Pinpoint the cell where the given text exists, returning its (X, Y) midpoint coordinate. 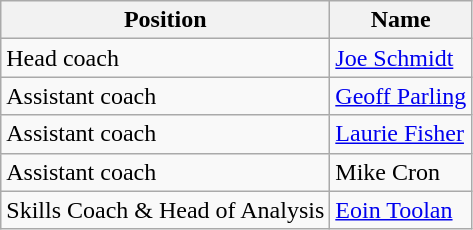
Name (401, 20)
Position (166, 20)
Skills Coach & Head of Analysis (166, 210)
Head coach (166, 58)
Geoff Parling (401, 96)
Eoin Toolan (401, 210)
Laurie Fisher (401, 134)
Mike Cron (401, 172)
Joe Schmidt (401, 58)
